Determine the [X, Y] coordinate at the center of the cell enclosing the given text.  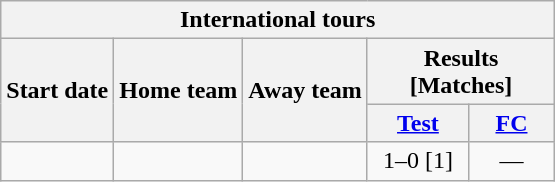
Away team [306, 90]
— [511, 161]
FC [511, 123]
Home team [178, 90]
Start date [58, 90]
Test [418, 123]
Results [Matches] [460, 72]
1–0 [1] [418, 161]
International tours [278, 20]
